From the cell containing the given text, extract its center point as [x, y] coordinate. 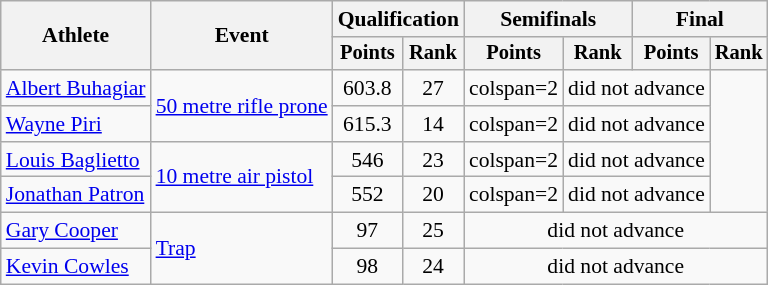
615.3 [368, 124]
24 [433, 267]
Event [242, 36]
23 [433, 160]
Final [700, 19]
Athlete [76, 36]
Albert Buhagiar [76, 88]
98 [368, 267]
27 [433, 88]
Qualification [398, 19]
552 [368, 195]
Trap [242, 248]
10 metre air pistol [242, 178]
Jonathan Patron [76, 195]
14 [433, 124]
Gary Cooper [76, 231]
97 [368, 231]
Kevin Cowles [76, 267]
546 [368, 160]
Semifinals [548, 19]
20 [433, 195]
Wayne Piri [76, 124]
50 metre rifle prone [242, 106]
603.8 [368, 88]
25 [433, 231]
Louis Baglietto [76, 160]
